For the text-containing cell, return its midpoint in (x, y) coordinate format. 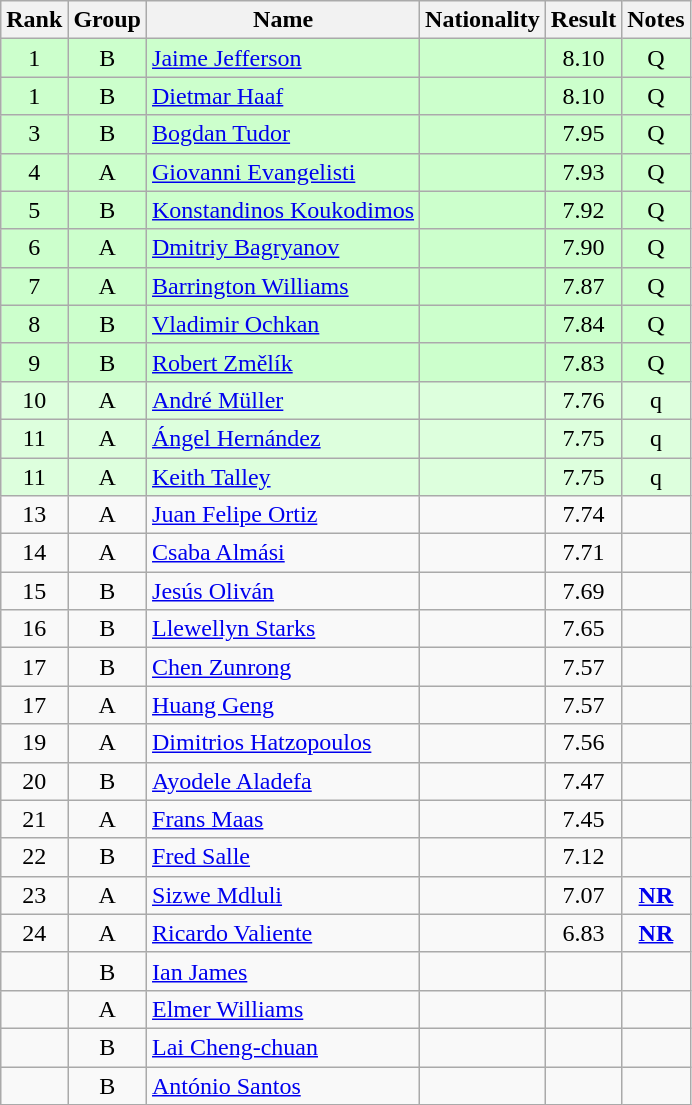
Lai Cheng-chuan (284, 1047)
Ayodele Aladefa (284, 781)
Bogdan Tudor (284, 134)
Jaime Jefferson (284, 58)
10 (34, 400)
7.07 (583, 895)
6 (34, 248)
André Müller (284, 400)
19 (34, 743)
Ian James (284, 971)
7.56 (583, 743)
Ricardo Valiente (284, 933)
21 (34, 819)
Notes (656, 20)
Result (583, 20)
7.92 (583, 210)
Dimitrios Hatzopoulos (284, 743)
Fred Salle (284, 857)
7.93 (583, 172)
7.87 (583, 286)
Elmer Williams (284, 1009)
3 (34, 134)
Frans Maas (284, 819)
22 (34, 857)
13 (34, 515)
7.71 (583, 553)
Barrington Williams (284, 286)
Dmitriy Bagryanov (284, 248)
23 (34, 895)
Juan Felipe Ortiz (284, 515)
15 (34, 591)
Dietmar Haaf (284, 96)
7.65 (583, 629)
7.12 (583, 857)
9 (34, 362)
20 (34, 781)
Giovanni Evangelisti (284, 172)
Csaba Almási (284, 553)
Konstandinos Koukodimos (284, 210)
Rank (34, 20)
7.76 (583, 400)
7.84 (583, 324)
24 (34, 933)
7.69 (583, 591)
7.83 (583, 362)
7.47 (583, 781)
Nationality (483, 20)
Huang Geng (284, 705)
Ángel Hernández (284, 438)
4 (34, 172)
Keith Talley (284, 477)
7.45 (583, 819)
5 (34, 210)
7.95 (583, 134)
16 (34, 629)
7 (34, 286)
7.90 (583, 248)
Robert Změlík (284, 362)
14 (34, 553)
Name (284, 20)
6.83 (583, 933)
Group (108, 20)
Vladimir Ochkan (284, 324)
Chen Zunrong (284, 667)
Jesús Oliván (284, 591)
António Santos (284, 1085)
8 (34, 324)
Llewellyn Starks (284, 629)
Sizwe Mdluli (284, 895)
7.74 (583, 515)
